From the cell containing the given text, extract its center point as [X, Y] coordinate. 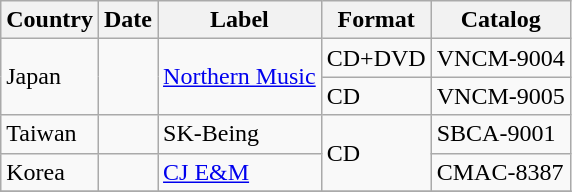
Taiwan [50, 134]
SBCA-9001 [500, 134]
Date [128, 20]
Northern Music [240, 77]
CD+DVD [376, 58]
Catalog [500, 20]
Japan [50, 77]
CMAC-8387 [500, 172]
Country [50, 20]
VNCM-9005 [500, 96]
VNCM-9004 [500, 58]
SK-Being [240, 134]
CJ E&M [240, 172]
Korea [50, 172]
Label [240, 20]
Format [376, 20]
